Provide the (X, Y) coordinate of the cell's center where the given text is located.  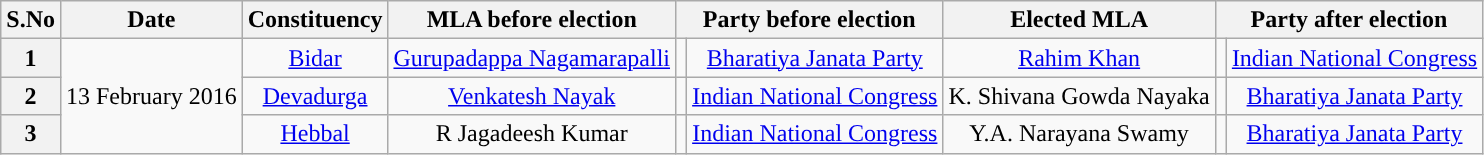
Elected MLA (1079, 20)
13 February 2016 (151, 96)
K. Shivana Gowda Nayaka (1079, 96)
MLA before election (532, 20)
S.No (31, 20)
Gurupadappa Nagamarapalli (532, 58)
R Jagadeesh Kumar (532, 134)
Party before election (810, 20)
Constituency (315, 20)
Devadurga (315, 96)
Bidar (315, 58)
Venkatesh Nayak (532, 96)
2 (31, 96)
Party after election (1348, 20)
Y.A. Narayana Swamy (1079, 134)
Date (151, 20)
3 (31, 134)
Rahim Khan (1079, 58)
Hebbal (315, 134)
1 (31, 58)
